Determine the (x, y) coordinate at the center of the cell enclosing the given text.  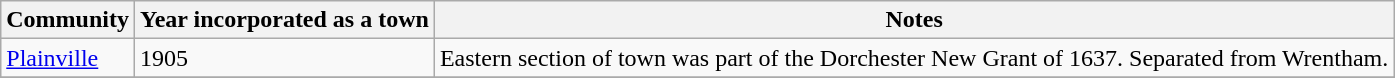
Eastern section of town was part of the Dorchester New Grant of 1637. Separated from Wrentham. (914, 58)
Year incorporated as a town (284, 20)
Plainville (68, 58)
Notes (914, 20)
Community (68, 20)
1905 (284, 58)
